For the text-containing cell, return its midpoint in [x, y] coordinate format. 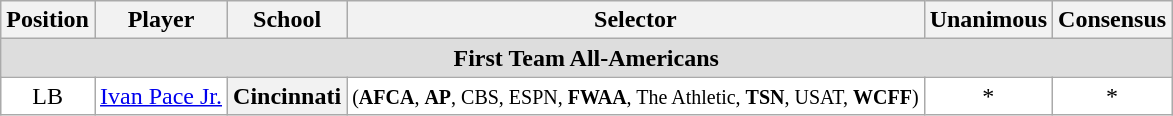
Ivan Pace Jr. [160, 96]
(AFCA, AP, CBS, ESPN, FWAA, The Athletic, TSN, USAT, WCFF) [636, 96]
Selector [636, 20]
LB [48, 96]
Position [48, 20]
Cincinnati [288, 96]
Consensus [1112, 20]
School [288, 20]
First Team All-Americans [586, 58]
Unanimous [988, 20]
Player [160, 20]
